Pinpoint the cell where the given text exists, returning its [x, y] midpoint coordinate. 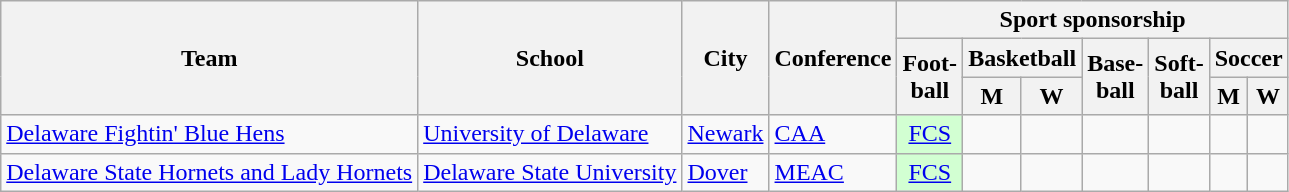
Base-ball [1116, 77]
Sport sponsorship [1092, 20]
Delaware State University [550, 172]
CAA [833, 134]
Foot-ball [930, 77]
MEAC [833, 172]
City [726, 58]
Dover [726, 172]
Soft-ball [1179, 77]
Soccer [1248, 58]
School [550, 58]
Team [210, 58]
Delaware State Hornets and Lady Hornets [210, 172]
Conference [833, 58]
Basketball [1022, 58]
Delaware Fightin' Blue Hens [210, 134]
University of Delaware [550, 134]
Newark [726, 134]
